Find where the given text appears and provide that cell's center as [X, Y] coordinate. 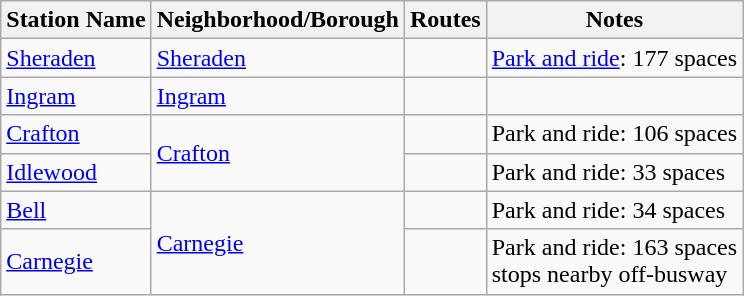
Idlewood [76, 172]
Park and ride: 34 spaces [614, 210]
Station Name [76, 20]
Bell [76, 210]
Park and ride: 163 spaces stops nearby off-busway [614, 262]
Park and ride: 33 spaces [614, 172]
Routes [446, 20]
Neighborhood/Borough [278, 20]
Notes [614, 20]
Park and ride: 177 spaces [614, 58]
Park and ride: 106 spaces [614, 134]
